Search for the cell housing the specified text and yield its (X, Y) center coordinate. 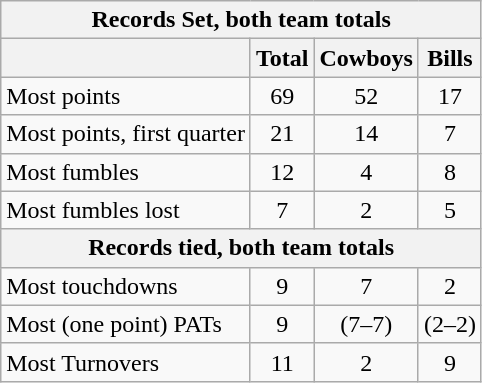
69 (282, 96)
8 (450, 172)
Most Turnovers (126, 362)
Cowboys (366, 58)
12 (282, 172)
17 (450, 96)
21 (282, 134)
Most points (126, 96)
5 (450, 210)
Records Set, both team totals (242, 20)
Total (282, 58)
Most fumbles (126, 172)
Most (one point) PATs (126, 324)
Most points, first quarter (126, 134)
Most fumbles lost (126, 210)
14 (366, 134)
(2–2) (450, 324)
52 (366, 96)
4 (366, 172)
Most touchdowns (126, 286)
(7–7) (366, 324)
11 (282, 362)
Records tied, both team totals (242, 248)
Bills (450, 58)
